Detect which cell encompasses the target text, then output its [X, Y] center coordinate. 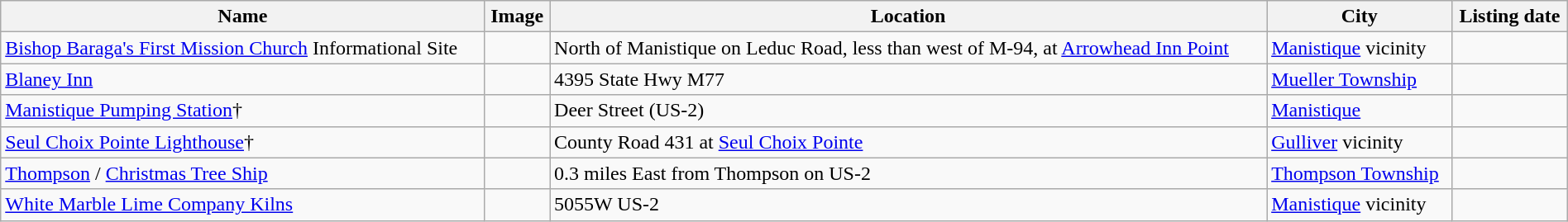
Name [243, 17]
Deer Street (US-2) [908, 111]
Bishop Baraga's First Mission Church Informational Site [243, 48]
White Marble Lime Company Kilns [243, 205]
County Road 431 at Seul Choix Pointe [908, 142]
Gulliver vicinity [1360, 142]
City [1360, 17]
0.3 miles East from Thompson on US-2 [908, 173]
Image [518, 17]
Thompson / Christmas Tree Ship [243, 173]
Seul Choix Pointe Lighthouse† [243, 142]
Location [908, 17]
Manistique Pumping Station† [243, 111]
4395 State Hwy M77 [908, 79]
Manistique [1360, 111]
Thompson Township [1360, 173]
Mueller Township [1360, 79]
Blaney Inn [243, 79]
Listing date [1510, 17]
5055W US-2 [908, 205]
North of Manistique on Leduc Road, less than west of M-94, at Arrowhead Inn Point [908, 48]
